Return the (x, y) coordinate for the center point of the cell that contains the specified text.  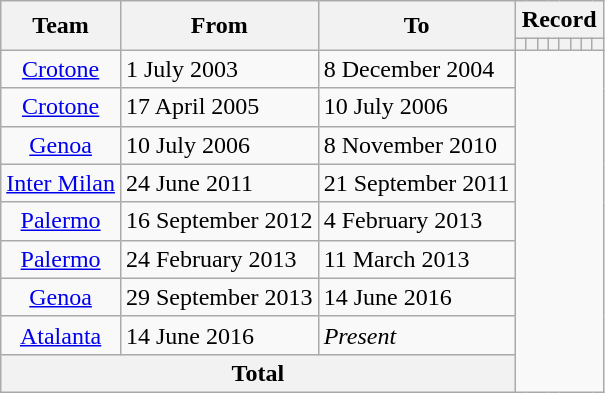
8 November 2010 (416, 145)
24 February 2013 (219, 259)
Atalanta (61, 335)
16 September 2012 (219, 221)
Total (258, 373)
Team (61, 26)
21 September 2011 (416, 183)
1 July 2003 (219, 69)
17 April 2005 (219, 107)
4 February 2013 (416, 221)
24 June 2011 (219, 183)
8 December 2004 (416, 69)
11 March 2013 (416, 259)
29 September 2013 (219, 297)
Inter Milan (61, 183)
From (219, 26)
Present (416, 335)
Record (559, 20)
To (416, 26)
